Output the [x, y] coordinate of the center of the cell containing the given text.  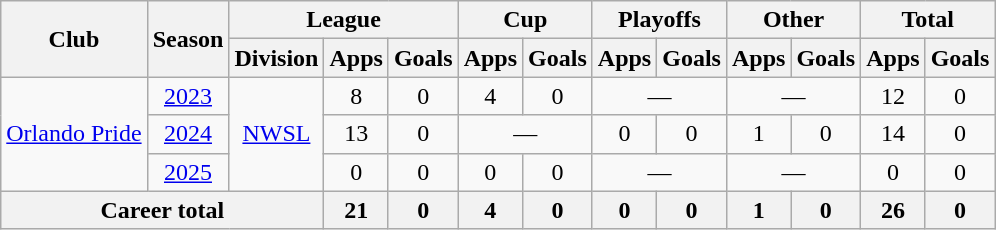
2023 [188, 96]
Orlando Pride [74, 134]
Playoffs [659, 20]
Total [928, 20]
2024 [188, 134]
12 [893, 96]
13 [356, 134]
Other [793, 20]
2025 [188, 172]
Club [74, 39]
21 [356, 210]
Season [188, 39]
14 [893, 134]
Cup [525, 20]
NWSL [276, 134]
League [344, 20]
8 [356, 96]
Career total [162, 210]
Division [276, 58]
26 [893, 210]
